Search for the cell housing the specified text and yield its [X, Y] center coordinate. 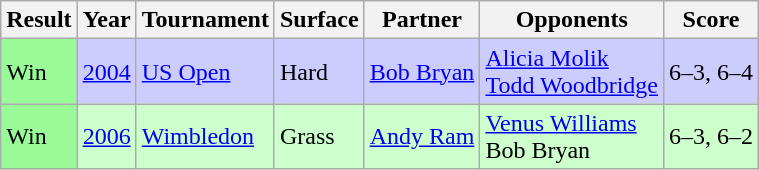
Andy Ram [422, 136]
Surface [319, 20]
Tournament [205, 20]
Grass [319, 136]
6–3, 6–2 [712, 136]
Year [106, 20]
Bob Bryan [422, 72]
2004 [106, 72]
2006 [106, 136]
Wimbledon [205, 136]
Hard [319, 72]
6–3, 6–4 [712, 72]
Opponents [572, 20]
Partner [422, 20]
Result [39, 20]
US Open [205, 72]
Alicia Molik Todd Woodbridge [572, 72]
Venus Williams Bob Bryan [572, 136]
Score [712, 20]
